Extract the (X, Y) coordinate from the center of the cell holding the provided text.  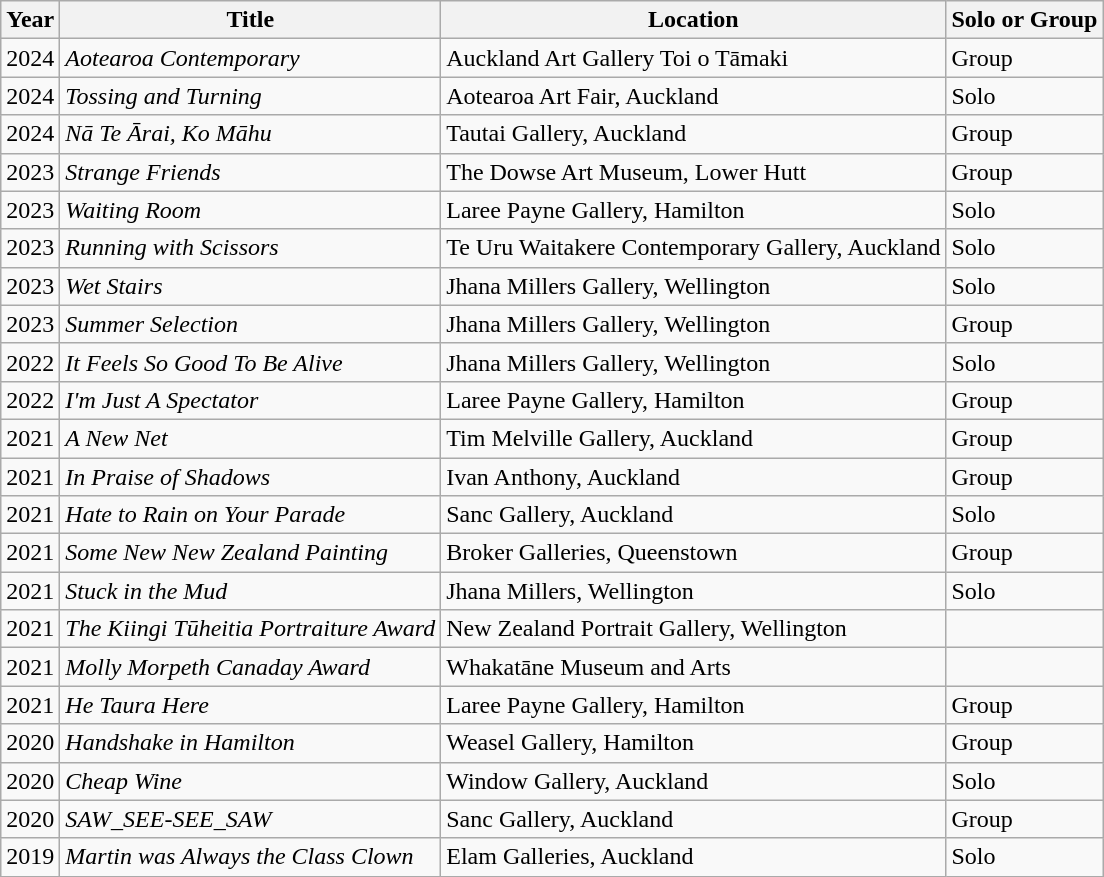
Running with Scissors (250, 248)
Martin was Always the Class Clown (250, 857)
The Dowse Art Museum, Lower Hutt (694, 172)
Strange Friends (250, 172)
Title (250, 20)
Jhana Millers, Wellington (694, 591)
Tautai Gallery, Auckland (694, 134)
Broker Galleries, Queenstown (694, 553)
Aotearoa Contemporary (250, 58)
Location (694, 20)
Wet Stairs (250, 286)
Elam Galleries, Auckland (694, 857)
Aotearoa Art Fair, Auckland (694, 96)
Summer Selection (250, 324)
Handshake in Hamilton (250, 743)
Ivan Anthony, Auckland (694, 477)
Hate to Rain on Your Parade (250, 515)
Auckland Art Gallery Toi o Tāmaki (694, 58)
Whakatāne Museum and Arts (694, 667)
Weasel Gallery, Hamilton (694, 743)
Year (30, 20)
Cheap Wine (250, 781)
Nā Te Ārai, Ko Māhu (250, 134)
A New Net (250, 438)
In Praise of Shadows (250, 477)
Molly Morpeth Canaday Award (250, 667)
New Zealand Portrait Gallery, Wellington (694, 629)
I'm Just A Spectator (250, 400)
He Taura Here (250, 705)
It Feels So Good To Be Alive (250, 362)
Tossing and Turning (250, 96)
Window Gallery, Auckland (694, 781)
Solo or Group (1024, 20)
Tim Melville Gallery, Auckland (694, 438)
Stuck in the Mud (250, 591)
2019 (30, 857)
Te Uru Waitakere Contemporary Gallery, Auckland (694, 248)
Waiting Room (250, 210)
Some New New Zealand Painting (250, 553)
The Kiingi Tūheitia Portraiture Award (250, 629)
SAW_SEE-SEE_SAW (250, 819)
